Provide the (X, Y) coordinate of the cell's center where the given text is located.  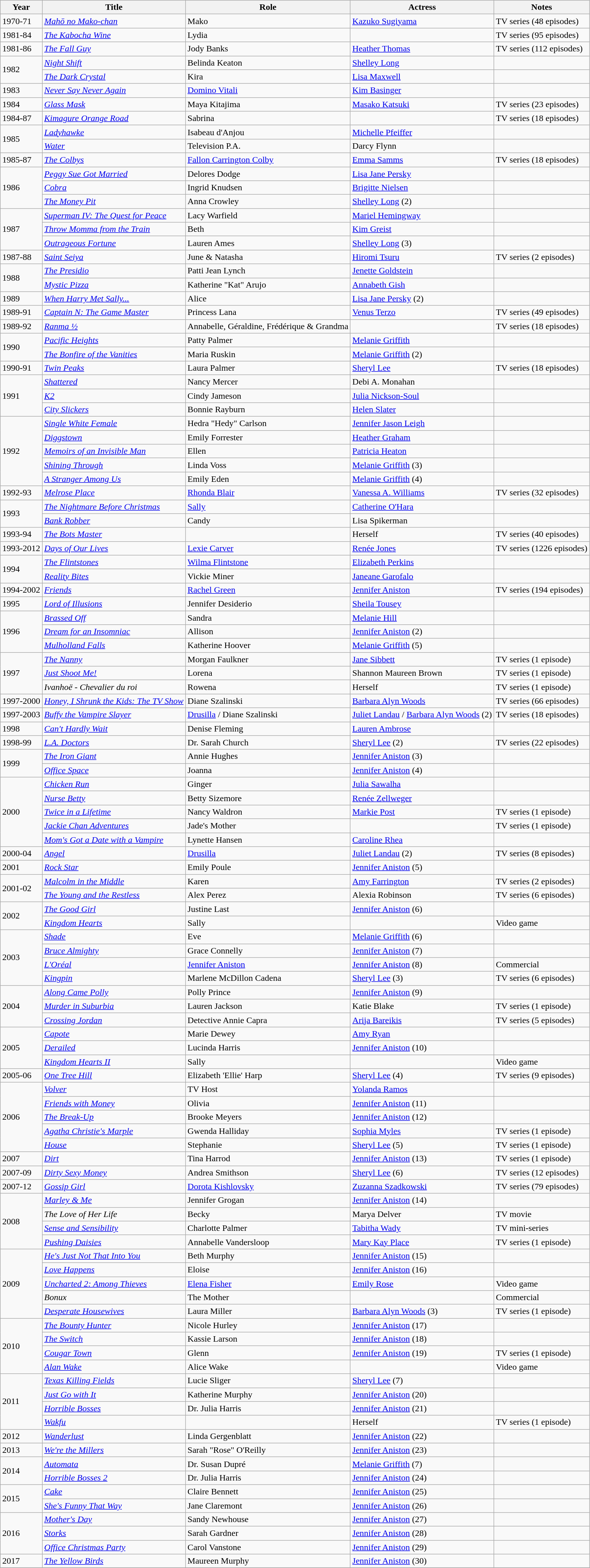
Friends with Money (114, 1103)
Betty Sizemore (268, 798)
Katherine Hoover (268, 645)
L.A. Doctors (114, 742)
Diane Szalinski (268, 701)
Jennifer Aniston (4) (422, 770)
TV series (9 episodes) (542, 1076)
The Kabocha Wine (114, 35)
Renée Zellweger (422, 798)
Mulholland Falls (114, 645)
She's Funny That Way (114, 1506)
2013 (21, 1450)
Marya Delver (422, 1214)
Office Christmas Party (114, 1547)
Alan Wake (114, 1367)
Sheryl Lee (5) (422, 1145)
Annabeth Gish (422, 285)
1994-2002 (21, 590)
1986 (21, 188)
Jenette Goldstein (422, 271)
Just Shoot Me! (114, 673)
Juliet Landau (2) (422, 854)
Anna Crowley (268, 202)
Denise Fleming (268, 729)
Honey, I Shrunk the Kids: The TV Show (114, 701)
Linda Gergenblatt (268, 1436)
1999 (21, 763)
Gwenda Halliday (268, 1131)
Candy (268, 520)
2007 (21, 1159)
Derailed (114, 1048)
Kassie Larson (268, 1339)
Linda Voss (268, 465)
2005-06 (21, 1076)
Crossing Jordan (114, 1020)
Lisa Spikerman (422, 520)
Throw Momma from the Train (114, 229)
Isabeau d'Anjou (268, 132)
TV mini-series (542, 1228)
Tabitha Wady (422, 1228)
Olivia (268, 1103)
Bank Robber (114, 520)
Annabelle, Géraldine, Frédérique & Grandma (268, 326)
2014 (21, 1471)
Stephanie (268, 1145)
2006 (21, 1117)
2008 (21, 1221)
Dorota Kishlovsky (268, 1186)
Cougar Town (114, 1353)
Jennifer Aniston (19) (422, 1353)
Eloise (268, 1269)
2001 (21, 867)
Glenn (268, 1353)
Ranma ½ (114, 326)
Sheryl Lee (422, 368)
Lacy Warfield (268, 215)
2002 (21, 916)
Sheryl Lee (3) (422, 978)
Twice in a Lifetime (114, 812)
The Fall Guy (114, 49)
Emma Samms (422, 160)
Elizabeth 'Ellie' Harp (268, 1076)
Zuzanna Szadkowski (422, 1186)
1970-71 (21, 21)
Melanie Hill (422, 618)
Elizabeth Perkins (422, 562)
Claire Bennett (268, 1491)
TV movie (542, 1214)
Eve (268, 937)
Dirty Sexy Money (114, 1173)
Jennifer Aniston (8) (422, 964)
TV series (79 episodes) (542, 1186)
Allison (268, 632)
The Young and the Restless (114, 895)
Melanie Griffith (7) (422, 1464)
Venus Terzo (422, 312)
Delores Dodge (268, 174)
Janeane Garofalo (422, 576)
Notes (542, 7)
Katherine Murphy (268, 1395)
The Presidio (114, 271)
Jane Sibbett (422, 659)
Automata (114, 1464)
Shining Through (114, 465)
Sandy Newhouse (268, 1520)
Ivanhoë - Chevalier du roi (114, 687)
Mahō no Mako-chan (114, 21)
Jennifer Grogan (268, 1200)
Ingrid Knudsen (268, 188)
TV series (8 episodes) (542, 854)
Ladyhawke (114, 132)
Desperate Housewives (114, 1311)
Jennifer Aniston (26) (422, 1506)
Jennifer Aniston (27) (422, 1520)
Polly Prince (268, 992)
Brooke Meyers (268, 1117)
Jennifer Jason Leigh (422, 424)
2003 (21, 957)
Melanie Griffith (4) (422, 479)
2007-09 (21, 1173)
1990-91 (21, 368)
Tina Harrod (268, 1159)
Superman IV: The Quest for Peace (114, 215)
TV Host (268, 1089)
Lucinda Harris (268, 1048)
Karen (268, 881)
Sheryl Lee (4) (422, 1076)
Bonux (114, 1298)
The Bonfire of the Vanities (114, 354)
Brigitte Nielsen (422, 188)
Shade (114, 937)
Memoirs of an Invisible Man (114, 451)
Buffy the Vampire Slayer (114, 715)
Gossip Girl (114, 1186)
Grace Connelly (268, 951)
Emily Eden (268, 479)
Capote (114, 1034)
Elena Fisher (268, 1283)
1993-94 (21, 534)
1993 (21, 514)
2009 (21, 1283)
Saint Seiya (114, 257)
Kazuko Sugiyama (422, 21)
The Mother (268, 1298)
TV series (66 episodes) (542, 701)
Mariel Hemingway (422, 215)
Captain N: The Game Master (114, 312)
Renée Jones (422, 548)
TV series (95 episodes) (542, 35)
1989-92 (21, 326)
Mother's Day (114, 1520)
Jennifer Aniston (22) (422, 1436)
Lauren Ambrose (422, 729)
The Love of Her Life (114, 1214)
Fallon Carrington Colby (268, 160)
2007-12 (21, 1186)
Sense and Sensibility (114, 1228)
Horrible Bosses (114, 1408)
1985 (21, 139)
Jennifer Aniston (11) (422, 1103)
Night Shift (114, 63)
Jennifer Aniston (5) (422, 867)
Twin Peaks (114, 368)
Sandra (268, 618)
1989-91 (21, 312)
Jody Banks (268, 49)
2010 (21, 1346)
2017 (21, 1561)
Barbara Alyn Woods (422, 701)
Sarah "Rose" O'Reilly (268, 1450)
Rock Star (114, 867)
Marie Dewey (268, 1034)
1992-93 (21, 493)
1997-2003 (21, 715)
Heather Thomas (422, 49)
Jennifer Aniston (16) (422, 1269)
Brassed Off (114, 618)
Murder in Suburbia (114, 1006)
Along Came Polly (114, 992)
Sabrina (268, 118)
Kingpin (114, 978)
Jade's Mother (268, 826)
1998 (21, 729)
Vanessa A. Williams (422, 493)
The Nightmare Before Christmas (114, 507)
Barbara Alyn Woods (3) (422, 1311)
TV series (1226 episodes) (542, 548)
The Iron Giant (114, 756)
Shelley Long (422, 63)
1998-99 (21, 742)
Beth Murphy (268, 1256)
Jennifer Aniston (18) (422, 1339)
Friends (114, 590)
Wakfu (114, 1422)
Jennifer Aniston (10) (422, 1048)
June & Natasha (268, 257)
Morgan Faulkner (268, 659)
Yolanda Ramos (422, 1089)
Patricia Heaton (422, 451)
The Yellow Birds (114, 1561)
Vickie Miner (268, 576)
TV series (49 episodes) (542, 312)
Rhonda Blair (268, 493)
Katherine "Kat" Arujo (268, 285)
1981-86 (21, 49)
Mom's Got a Date with a Vampire (114, 839)
Kira (268, 77)
When Harry Met Sally... (114, 299)
Shattered (114, 382)
Princess Lana (268, 312)
Sophia Myles (422, 1131)
Emily Forrester (268, 437)
Jennifer Desiderio (268, 604)
Jennifer Aniston (15) (422, 1256)
Can't Hardly Wait (114, 729)
Darcy Flynn (422, 146)
Lexie Carver (268, 548)
Ellen (268, 451)
Kim Greist (422, 229)
Single White Female (114, 424)
1985-87 (21, 160)
Laura Palmer (268, 368)
Sheryl Lee (2) (422, 742)
Caroline Rhea (422, 839)
Justine Last (268, 909)
1991 (21, 395)
1984 (21, 104)
Role (268, 7)
Agatha Christie's Marple (114, 1131)
Beth (268, 229)
Hedra "Hedy" Carlson (268, 424)
TV series (23 episodes) (542, 104)
1988 (21, 278)
Emily Rose (422, 1283)
The Nanny (114, 659)
Dr. Sarah Church (268, 742)
Wilma Flintstone (268, 562)
Catherine O'Hara (422, 507)
One Tree Hill (114, 1076)
Lynette Hansen (268, 839)
1997-2000 (21, 701)
Shelley Long (3) (422, 243)
Shannon Maureen Brown (422, 673)
Nurse Betty (114, 798)
Jennifer Aniston (3) (422, 756)
Cindy Jameson (268, 395)
Arija Bareikis (422, 1020)
Storks (114, 1533)
Nancy Mercer (268, 382)
Love Happens (114, 1269)
Kingdom Hearts (114, 923)
Annie Hughes (268, 756)
Jennifer Aniston (30) (422, 1561)
Actress (422, 7)
Heather Graham (422, 437)
Pushing Daisies (114, 1242)
1997 (21, 673)
The Good Girl (114, 909)
Alex Perez (268, 895)
Nicole Hurley (268, 1325)
2000 (21, 812)
Lisa Jane Persky (2) (422, 299)
Jennifer Aniston (14) (422, 1200)
A Stranger Among Us (114, 479)
TV series (194 episodes) (542, 590)
Horrible Bosses 2 (114, 1478)
Jennifer Aniston (21) (422, 1408)
Mystic Pizza (114, 285)
Debi A. Monahan (422, 382)
Jennifer Aniston (13) (422, 1159)
Katie Blake (422, 1006)
Melanie Griffith (3) (422, 465)
Sheryl Lee (6) (422, 1173)
City Slickers (114, 410)
The Bounty Hunter (114, 1325)
Kimagure Orange Road (114, 118)
1993-2012 (21, 548)
Jennifer Aniston (2) (422, 632)
Volver (114, 1089)
2015 (21, 1498)
Jennifer Aniston (7) (422, 951)
2000-04 (21, 854)
Joanna (268, 770)
Jennifer Aniston (29) (422, 1547)
Maureen Murphy (268, 1561)
1981-84 (21, 35)
Television P.A. (268, 146)
Drusilla (268, 854)
The Colbys (114, 160)
Masako Katsuki (422, 104)
Markie Post (422, 812)
TV series (40 episodes) (542, 534)
Amy Ryan (422, 1034)
Jennifer Aniston (9) (422, 992)
TV series (112 episodes) (542, 49)
Melrose Place (114, 493)
1983 (21, 90)
Marlene McDillon Cadena (268, 978)
Julia Nickson-Soul (422, 395)
Peggy Sue Got Married (114, 174)
Patty Palmer (268, 340)
Ginger (268, 784)
Kingdom Hearts II (114, 1062)
Dream for an Insomniac (114, 632)
2004 (21, 1006)
Days of Our Lives (114, 548)
Uncharted 2: Among Thieves (114, 1283)
1989 (21, 299)
TV series (32 episodes) (542, 493)
Water (114, 146)
Malcolm in the Middle (114, 881)
1995 (21, 604)
TV series (5 episodes) (542, 1020)
Dr. Susan Dupré (268, 1464)
Nancy Waldron (268, 812)
Bonnie Rayburn (268, 410)
Lydia (268, 35)
Detective Annie Capra (268, 1020)
2005 (21, 1048)
Maya Kitajima (268, 104)
Annabelle Vandersloop (268, 1242)
1992 (21, 451)
1990 (21, 347)
Jennifer Aniston (17) (422, 1325)
Shelley Long (2) (422, 202)
Title (114, 7)
Pacific Heights (114, 340)
Reality Bites (114, 576)
Diggstown (114, 437)
The Break-Up (114, 1117)
1984-87 (21, 118)
Jane Claremont (268, 1506)
K2 (114, 395)
Angel (114, 854)
The Dark Crystal (114, 77)
Maria Ruskin (268, 354)
Jennifer Aniston (12) (422, 1117)
Melanie Griffith (422, 340)
Texas Killing Fields (114, 1381)
Marley & Me (114, 1200)
Emily Poule (268, 867)
Lorena (268, 673)
Juliet Landau / Barbara Alyn Woods (2) (422, 715)
1987-88 (21, 257)
Melanie Griffith (2) (422, 354)
Alice Wake (268, 1367)
Andrea Smithson (268, 1173)
Laura Miller (268, 1311)
Year (21, 7)
Mako (268, 21)
2016 (21, 1533)
Lord of Illusions (114, 604)
1994 (21, 569)
TV series (12 episodes) (542, 1173)
Glass Mask (114, 104)
Cake (114, 1491)
Lucie Sliger (268, 1381)
Belinda Keaton (268, 63)
Cobra (114, 188)
Lisa Maxwell (422, 77)
Jennifer Aniston (28) (422, 1533)
TV series (22 episodes) (542, 742)
Jennifer Aniston (20) (422, 1395)
TV series (48 episodes) (542, 21)
Jennifer Aniston (6) (422, 909)
House (114, 1145)
Wanderlust (114, 1436)
Chicken Run (114, 784)
Lauren Ames (268, 243)
Just Go with It (114, 1395)
Mary Kay Place (422, 1242)
Lisa Jane Persky (422, 174)
Patti Jean Lynch (268, 271)
Becky (268, 1214)
Michelle Pfeiffer (422, 132)
Bruce Almighty (114, 951)
Jennifer Aniston (23) (422, 1450)
1996 (21, 632)
Melanie Griffith (6) (422, 937)
Outrageous Fortune (114, 243)
2001-02 (21, 888)
Lauren Jackson (268, 1006)
Charlotte Palmer (268, 1228)
Jackie Chan Adventures (114, 826)
Sarah Gardner (268, 1533)
Rowena (268, 687)
2011 (21, 1401)
Kim Basinger (422, 90)
Julia Sawalha (422, 784)
Alice (268, 299)
The Bots Master (114, 534)
1982 (21, 70)
Hiromi Tsuru (422, 257)
Never Say Never Again (114, 90)
The Switch (114, 1339)
Amy Farrington (422, 881)
Jennifer Aniston (25) (422, 1491)
Domino Vitali (268, 90)
Melanie Griffith (5) (422, 645)
Rachel Green (268, 590)
Sheila Tousey (422, 604)
Jennifer Aniston (24) (422, 1478)
2012 (21, 1436)
The Money Pit (114, 202)
The Flintstones (114, 562)
Helen Slater (422, 410)
Sheryl Lee (7) (422, 1381)
We're the Millers (114, 1450)
L'Oréal (114, 964)
1987 (21, 229)
Office Space (114, 770)
Dirt (114, 1159)
Carol Vanstone (268, 1547)
He's Just Not That Into You (114, 1256)
Drusilla / Diane Szalinski (268, 715)
Alexia Robinson (422, 895)
